Provide the [X, Y] coordinate of the cell's center where the given text is located.  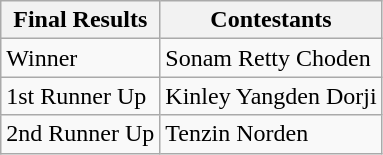
Contestants [271, 20]
Final Results [80, 20]
Tenzin Norden [271, 134]
Sonam Retty Choden [271, 58]
2nd Runner Up [80, 134]
Winner [80, 58]
Kinley Yangden Dorji [271, 96]
1st Runner Up [80, 96]
